Return the [X, Y] coordinate for the center point of the cell that contains the specified text.  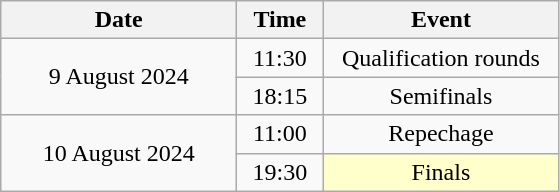
Semifinals [441, 96]
Repechage [441, 134]
Finals [441, 172]
Qualification rounds [441, 58]
9 August 2024 [119, 77]
18:15 [280, 96]
11:00 [280, 134]
11:30 [280, 58]
19:30 [280, 172]
10 August 2024 [119, 153]
Date [119, 20]
Time [280, 20]
Event [441, 20]
